Return (x, y) of the center of cell containing provided text 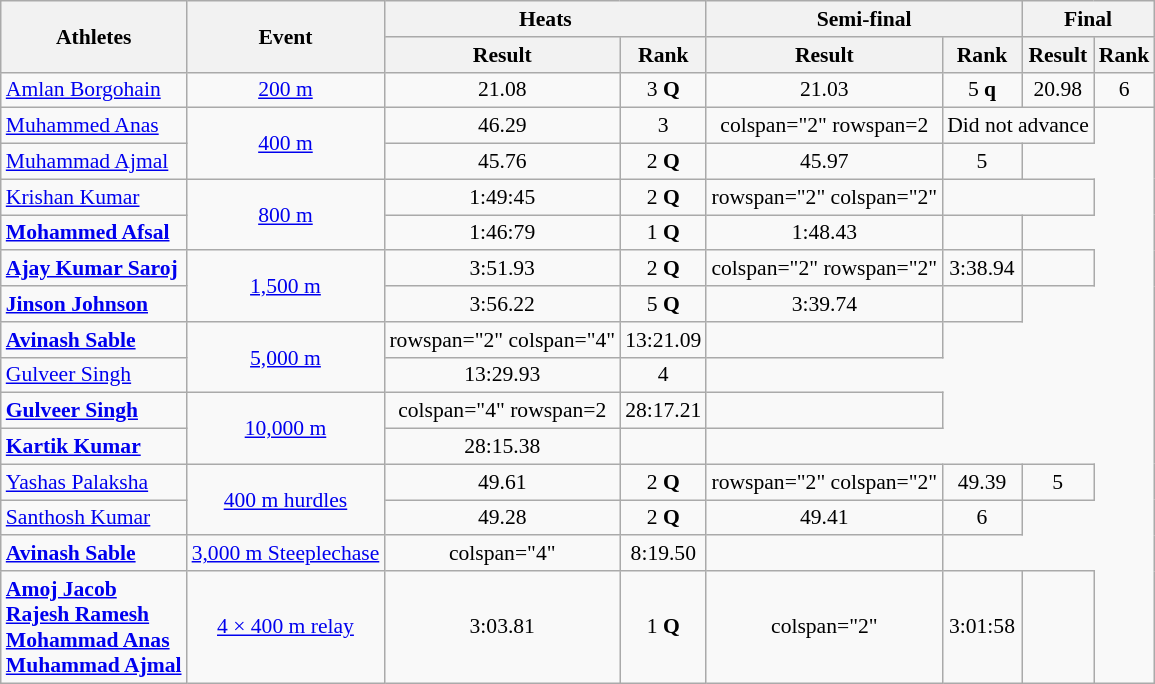
3:03.81 (502, 627)
rowspan="2" colspan="4" (502, 340)
colspan="4" (502, 554)
28:17.21 (663, 411)
13:21.09 (663, 340)
49.28 (502, 518)
Yashas Palaksha (94, 482)
1:46:79 (502, 233)
45.76 (502, 162)
5,000 m (286, 358)
49.39 (982, 482)
3 Q (663, 90)
8:19.50 (663, 554)
Jinson Johnson (94, 304)
49.41 (824, 518)
Heats (545, 19)
28:15.38 (502, 447)
1,500 m (286, 286)
5 Q (663, 304)
21.08 (502, 90)
3:38.94 (982, 269)
colspan="2" (824, 627)
Ajay Kumar Saroj (94, 269)
3:56.22 (502, 304)
10,000 m (286, 428)
800 m (286, 214)
45.97 (824, 162)
200 m (286, 90)
3,000 m Steeplechase (286, 554)
Amlan Borgohain (94, 90)
Muhammed Anas (94, 126)
Final (1088, 19)
49.61 (502, 482)
Mohammed Afsal (94, 233)
Event (286, 36)
Did not advance (1018, 126)
colspan="2" rowspan=2 (824, 126)
1:48.43 (824, 233)
Santhosh Kumar (94, 518)
13:29.93 (502, 375)
Amoj JacobRajesh RameshMohammad AnasMuhammad Ajmal (94, 627)
3:39.74 (824, 304)
3:01:58 (982, 627)
3 (663, 126)
21.03 (824, 90)
Muhammad Ajmal (94, 162)
400 m hurdles (286, 500)
1:49:45 (502, 197)
5 q (982, 90)
46.29 (502, 126)
20.98 (1058, 90)
Semi-final (864, 19)
4 × 400 m relay (286, 627)
colspan="4" rowspan=2 (502, 411)
Athletes (94, 36)
3:51.93 (502, 269)
4 (663, 375)
400 m (286, 144)
colspan="2" rowspan="2" (824, 269)
Kartik Kumar (94, 447)
Krishan Kumar (94, 197)
